Determine the (x, y) coordinate at the center of the cell enclosing the given text.  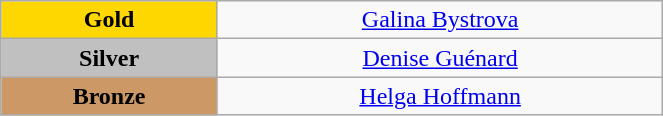
Gold (110, 20)
Helga Hoffmann (440, 96)
Galina Bystrova (440, 20)
Silver (110, 58)
Bronze (110, 96)
Denise Guénard (440, 58)
